Find where the given text appears and provide that cell's center as (X, Y) coordinate. 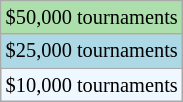
$50,000 tournaments (92, 17)
$25,000 tournaments (92, 51)
$10,000 tournaments (92, 85)
